For the text-containing cell, return its midpoint in [X, Y] coordinate format. 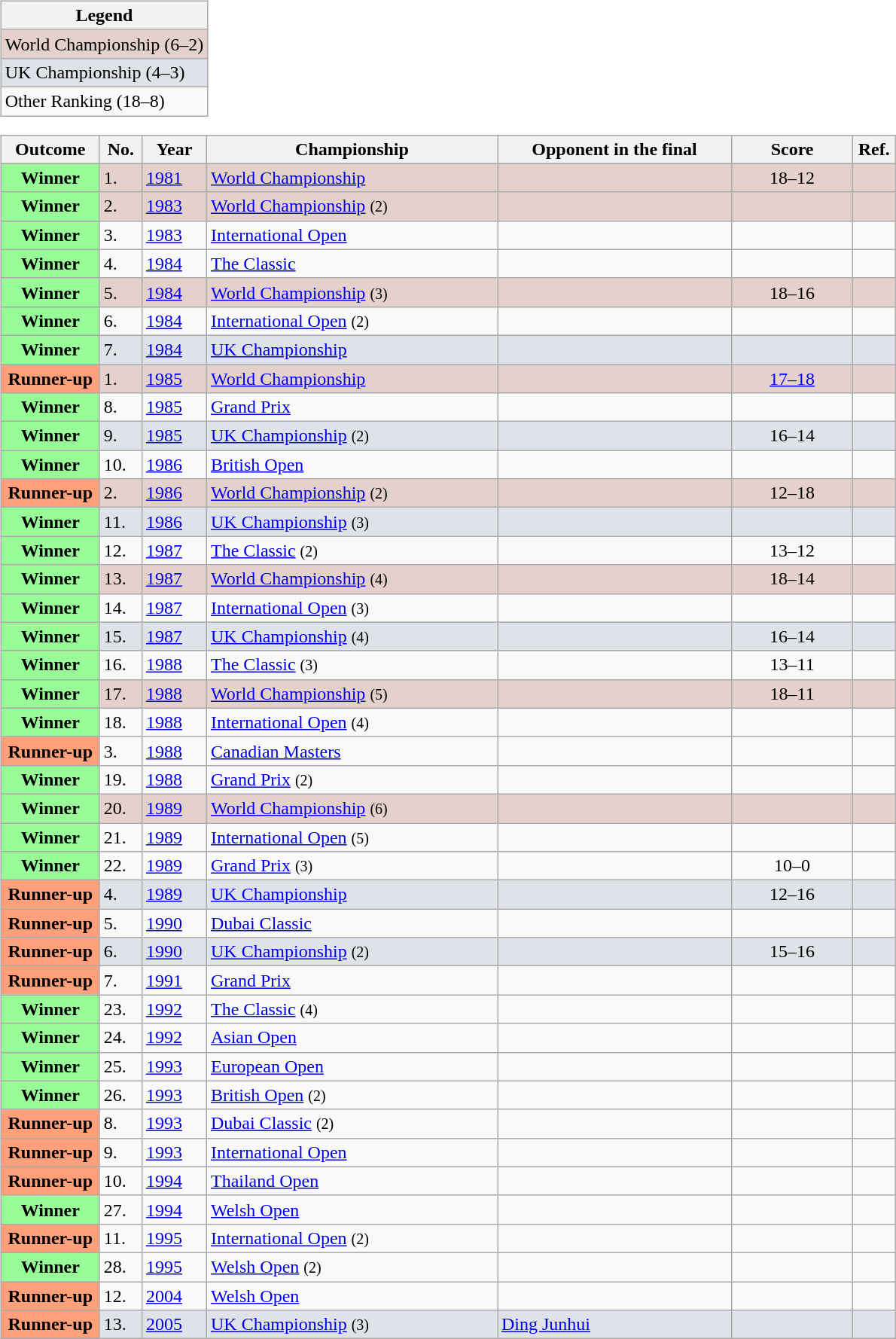
15–16 [792, 952]
2004 [174, 1296]
18–12 [792, 178]
12–18 [792, 493]
British Open [352, 465]
Other Ranking (18–8) [104, 101]
Asian Open [352, 1038]
World Championship (4) [352, 579]
1991 [174, 981]
Year [174, 149]
Outcome [50, 149]
Welsh Open (2) [352, 1267]
British Open (2) [352, 1095]
27. [120, 1209]
World Championship (6–2) [104, 44]
18–16 [792, 292]
2005 [174, 1325]
19. [120, 779]
World Championship (3) [352, 292]
13–12 [792, 551]
International Open (5) [352, 837]
World Championship (5) [352, 694]
The Classic (4) [352, 1009]
World Championship (6) [352, 808]
20. [120, 808]
Opponent in the final [614, 149]
Dubai Classic [352, 923]
16. [120, 665]
Grand Prix (2) [352, 779]
18–11 [792, 694]
22. [120, 866]
18–14 [792, 579]
UK Championship (4–3) [104, 72]
The Classic (3) [352, 665]
15. [120, 636]
12–16 [792, 895]
25. [120, 1066]
10–0 [792, 866]
26. [120, 1095]
1981 [174, 178]
Score [792, 149]
Thailand Open [352, 1181]
Legend [104, 15]
International Open (3) [352, 608]
Grand Prix (3) [352, 866]
24. [120, 1038]
The Classic (2) [352, 551]
28. [120, 1267]
No. [120, 149]
17–18 [792, 379]
European Open [352, 1066]
21. [120, 837]
Ref. [874, 149]
UK Championship (4) [352, 636]
International Open (4) [352, 722]
Dubai Classic (2) [352, 1124]
14. [120, 608]
Championship [352, 149]
The Classic [352, 264]
18. [120, 722]
Canadian Masters [352, 751]
17. [120, 694]
Ding Junhui [614, 1325]
13–11 [792, 665]
23. [120, 1009]
